Extract the (x, y) coordinate from the center of the cell holding the provided text.  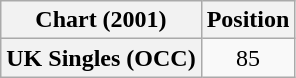
UK Singles (OCC) (101, 58)
85 (248, 58)
Position (248, 20)
Chart (2001) (101, 20)
